Provide the [x, y] coordinate of the cell's center where the given text is located.  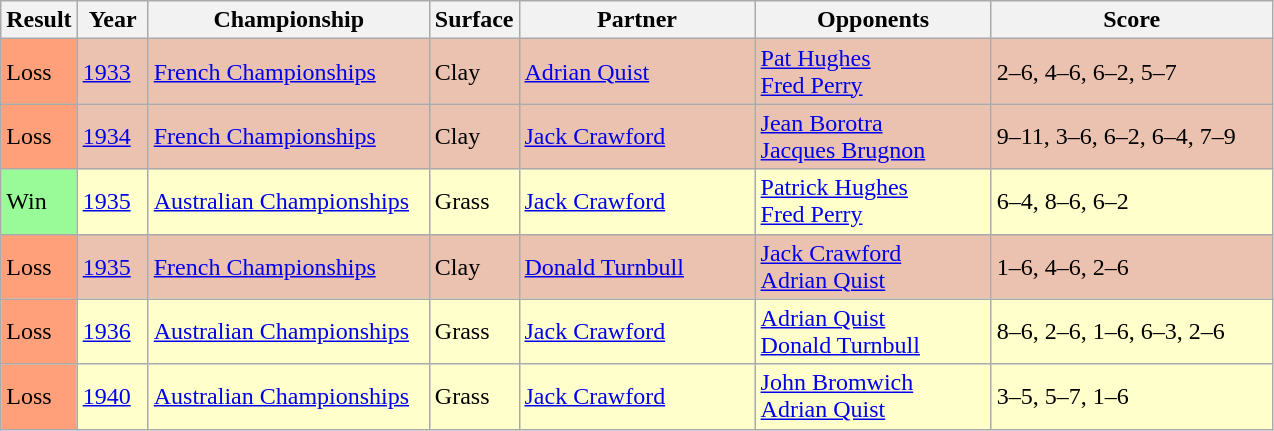
Jean Borotra Jacques Brugnon [873, 136]
1940 [112, 396]
1–6, 4–6, 2–6 [1132, 266]
Win [39, 202]
Partner [637, 20]
6–4, 8–6, 6–2 [1132, 202]
Surface [474, 20]
John Bromwich Adrian Quist [873, 396]
Adrian Quist [637, 72]
1936 [112, 332]
Score [1132, 20]
Donald Turnbull [637, 266]
8–6, 2–6, 1–6, 6–3, 2–6 [1132, 332]
1933 [112, 72]
Championship [288, 20]
3–5, 5–7, 1–6 [1132, 396]
1934 [112, 136]
Result [39, 20]
9–11, 3–6, 6–2, 6–4, 7–9 [1132, 136]
Pat Hughes Fred Perry [873, 72]
Opponents [873, 20]
Year [112, 20]
Jack Crawford Adrian Quist [873, 266]
Adrian Quist Donald Turnbull [873, 332]
2–6, 4–6, 6–2, 5–7 [1132, 72]
Patrick Hughes Fred Perry [873, 202]
